Output the [x, y] coordinate of the center of the cell containing the given text.  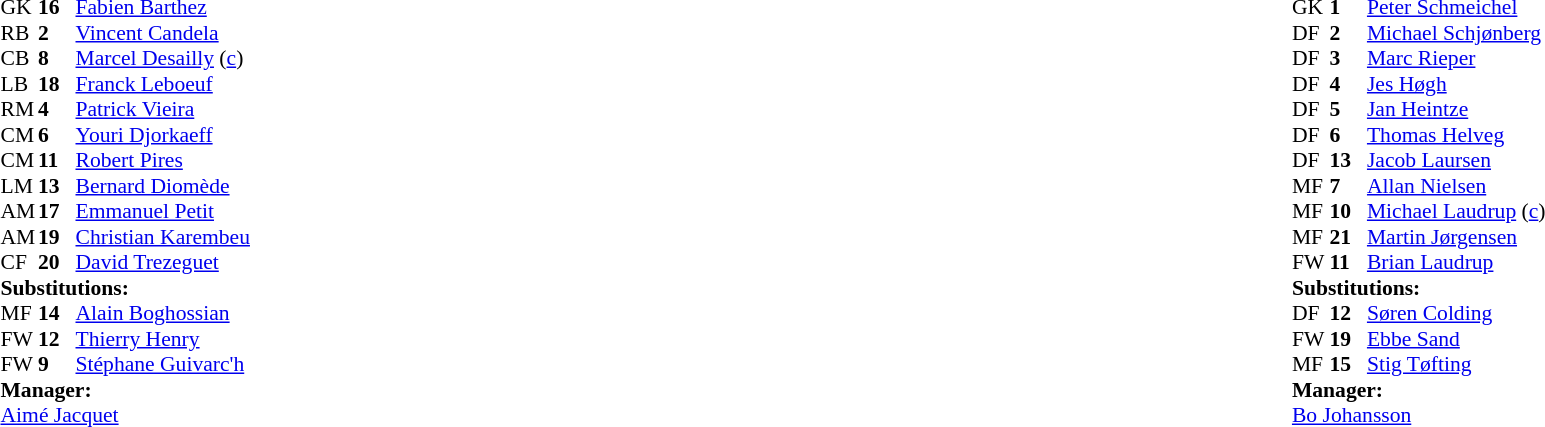
9 [57, 365]
LM [19, 186]
Emmanuel Petit [163, 211]
Thierry Henry [163, 339]
Youri Djorkaeff [163, 135]
Marcel Desailly (c) [163, 59]
Franck Leboeuf [163, 84]
CB [19, 59]
LB [19, 84]
Stéphane Guivarc'h [163, 365]
21 [1348, 237]
CF [19, 263]
5 [1348, 109]
17 [57, 211]
RM [19, 109]
14 [57, 313]
Vincent Candela [163, 33]
10 [1348, 211]
20 [57, 263]
8 [57, 59]
Robert Pires [163, 161]
Bernard Diomède [163, 186]
Manager: [124, 390]
3 [1348, 59]
David Trezeguet [163, 263]
Christian Karembeu [163, 237]
Alain Boghossian [163, 313]
18 [57, 84]
Substitutions: [124, 288]
Patrick Vieira [163, 109]
RB [19, 33]
7 [1348, 186]
15 [1348, 365]
